Extract the (x, y) coordinate from the center of the cell holding the provided text.  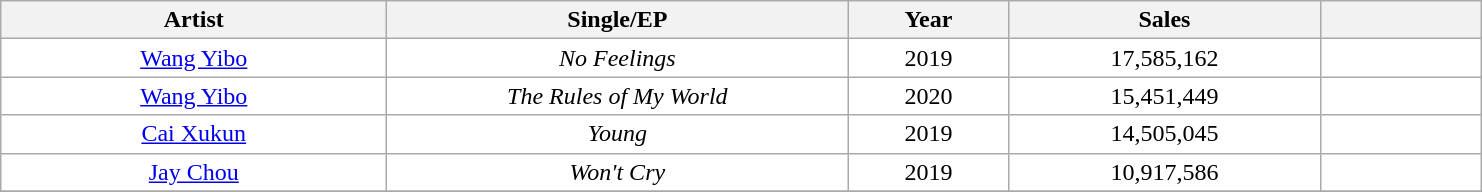
17,585,162 (1164, 58)
No Feelings (618, 58)
Year (928, 20)
Sales (1164, 20)
The Rules of My World (618, 96)
Won't Cry (618, 172)
10,917,586 (1164, 172)
14,505,045 (1164, 134)
Young (618, 134)
Cai Xukun (194, 134)
15,451,449 (1164, 96)
Single/EP (618, 20)
2020 (928, 96)
Artist (194, 20)
Jay Chou (194, 172)
